Output the [X, Y] coordinate of the center of the cell containing the given text.  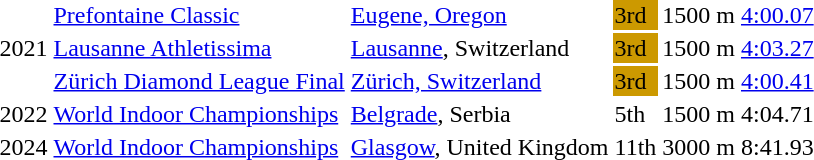
5th [636, 114]
Lausanne, Switzerland [480, 48]
Belgrade, Serbia [480, 114]
World Indoor Championships [199, 114]
Eugene, Oregon [480, 15]
Zürich, Switzerland [480, 81]
Prefontaine Classic [199, 15]
Zürich Diamond League Final [199, 81]
Lausanne Athletissima [199, 48]
